Scan for the cell matching the given text and deliver its (X, Y) coordinate at center. 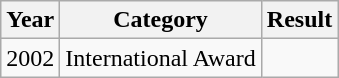
2002 (30, 58)
Category (160, 20)
Year (30, 20)
Result (299, 20)
International Award (160, 58)
